Extract the (X, Y) coordinate from the center of the cell holding the provided text.  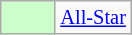
All-Star (92, 17)
